Return the [x, y] coordinate for the center point of the cell that contains the specified text.  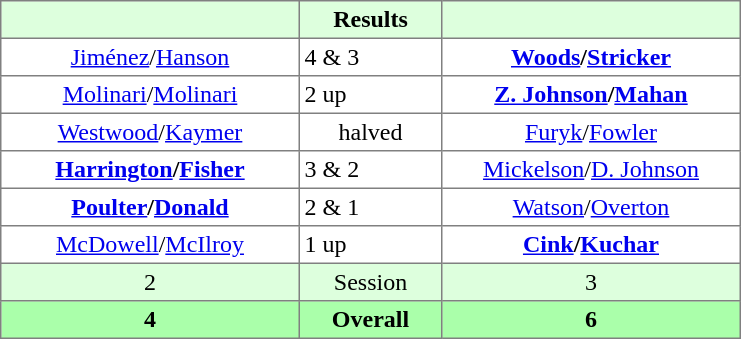
Session [370, 282]
6 [591, 320]
4 & 3 [370, 57]
1 up [370, 245]
McDowell/McIlroy [150, 245]
2 & 1 [370, 207]
Mickelson/D. Johnson [591, 170]
Watson/Overton [591, 207]
2 [150, 282]
4 [150, 320]
Molinari/Molinari [150, 95]
2 up [370, 95]
halved [370, 132]
Results [370, 20]
Cink/Kuchar [591, 245]
Poulter/Donald [150, 207]
Westwood/Kaymer [150, 132]
Woods/Stricker [591, 57]
3 [591, 282]
3 & 2 [370, 170]
Jiménez/Hanson [150, 57]
Z. Johnson/Mahan [591, 95]
Harrington/Fisher [150, 170]
Overall [370, 320]
Furyk/Fowler [591, 132]
